Search for the cell housing the specified text and yield its (X, Y) center coordinate. 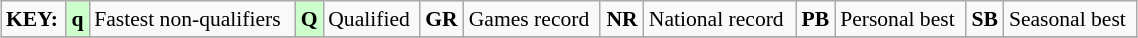
NR (622, 19)
KEY: (34, 19)
Seasonal best (1070, 19)
PB (816, 19)
SB (985, 19)
Q (309, 19)
Games record (532, 19)
q (78, 19)
Personal best (900, 19)
Qualified (371, 19)
Fastest non-qualifiers (192, 19)
GR (442, 19)
National record (720, 19)
